Return (x, y) of the center of cell containing provided text 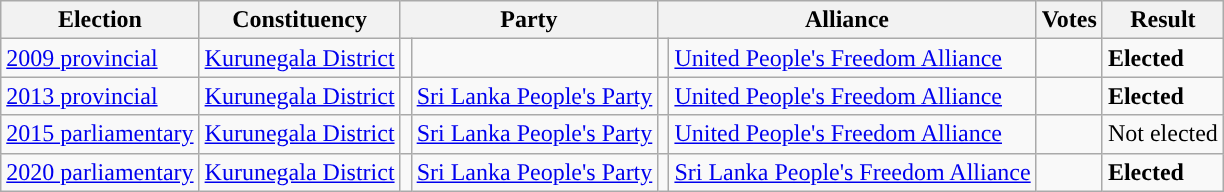
2015 parliamentary (100, 134)
Party (529, 20)
2013 provincial (100, 96)
Election (100, 20)
Votes (1069, 20)
Constituency (300, 20)
2009 provincial (100, 58)
Result (1162, 20)
Sri Lanka People's Freedom Alliance (852, 172)
Not elected (1162, 134)
2020 parliamentary (100, 172)
Alliance (847, 20)
